Detect which cell encompasses the target text, then output its [X, Y] center coordinate. 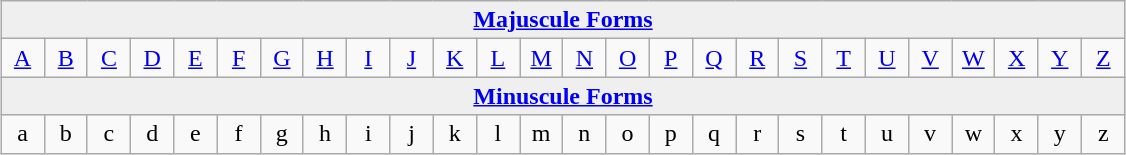
Minuscule Forms [563, 96]
d [152, 134]
k [454, 134]
w [974, 134]
z [1103, 134]
M [542, 58]
P [670, 58]
L [498, 58]
v [930, 134]
Y [1060, 58]
a [22, 134]
c [108, 134]
H [324, 58]
m [542, 134]
p [670, 134]
q [714, 134]
Majuscule Forms [563, 20]
F [238, 58]
C [108, 58]
h [324, 134]
E [196, 58]
N [584, 58]
K [454, 58]
Z [1103, 58]
R [758, 58]
V [930, 58]
I [368, 58]
s [800, 134]
r [758, 134]
l [498, 134]
G [282, 58]
A [22, 58]
T [844, 58]
J [412, 58]
B [66, 58]
y [1060, 134]
t [844, 134]
Q [714, 58]
u [886, 134]
D [152, 58]
e [196, 134]
o [628, 134]
S [800, 58]
i [368, 134]
n [584, 134]
W [974, 58]
g [282, 134]
b [66, 134]
X [1016, 58]
O [628, 58]
f [238, 134]
x [1016, 134]
j [412, 134]
U [886, 58]
